Capture the cell that displays the provided text and extract its (X, Y) central coordinate. 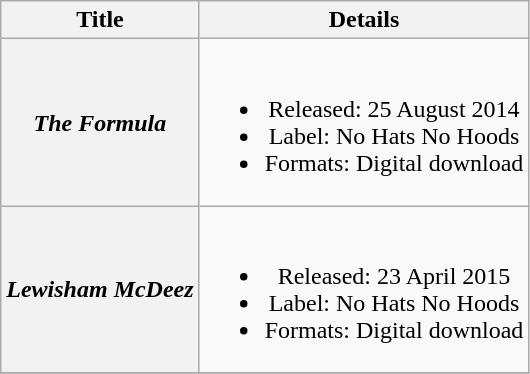
The Formula (100, 122)
Title (100, 20)
Released: 23 April 2015Label: No Hats No HoodsFormats: Digital download (364, 290)
Details (364, 20)
Lewisham McDeez (100, 290)
Released: 25 August 2014Label: No Hats No HoodsFormats: Digital download (364, 122)
